Scan for the cell matching the given text and deliver its [x, y] coordinate at center. 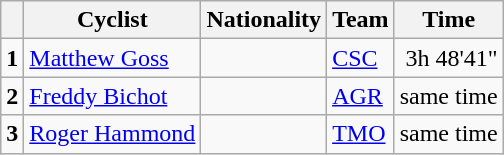
Freddy Bichot [112, 96]
Roger Hammond [112, 134]
3 [12, 134]
2 [12, 96]
3h 48'41" [448, 58]
Team [361, 20]
Cyclist [112, 20]
Nationality [264, 20]
TMO [361, 134]
Time [448, 20]
CSC [361, 58]
Matthew Goss [112, 58]
1 [12, 58]
AGR [361, 96]
